Extract the [X, Y] coordinate from the center of the cell holding the provided text.  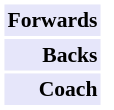
Coach [52, 90]
Forwards [52, 20]
Backs [52, 55]
